Identify which cell holds the provided text, then report its (x, y) central coordinate. 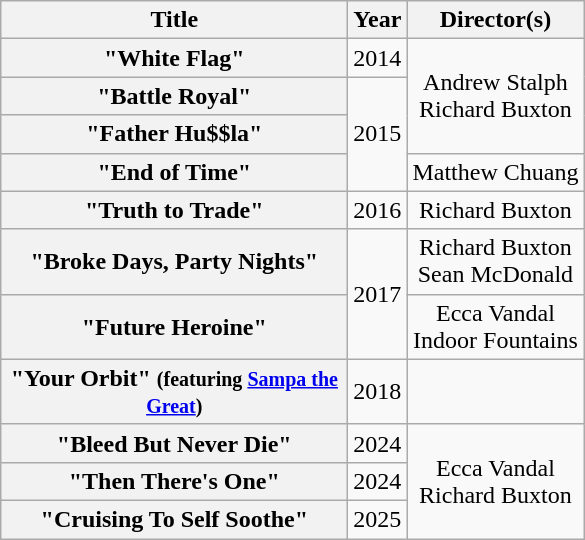
"Broke Days, Party Nights" (174, 262)
"Future Heroine" (174, 326)
Matthew Chuang (496, 172)
2016 (378, 210)
"Truth to Trade" (174, 210)
"End of Time" (174, 172)
Ecca VandalIndoor Fountains (496, 326)
2025 (378, 519)
Ecca VandalRichard Buxton (496, 481)
Richard BuxtonSean McDonald (496, 262)
"Battle Royal" (174, 96)
"White Flag" (174, 58)
"Cruising To Self Soothe" (174, 519)
"Bleed But Never Die" (174, 443)
2014 (378, 58)
2015 (378, 134)
Andrew StalphRichard Buxton (496, 96)
2018 (378, 392)
2017 (378, 294)
"Father Hu$$la" (174, 134)
"Your Orbit" (featuring Sampa the Great) (174, 392)
Director(s) (496, 20)
Richard Buxton (496, 210)
Title (174, 20)
"Then There's One" (174, 481)
Year (378, 20)
